Provide the (x, y) coordinate of the cell's center where the given text is located.  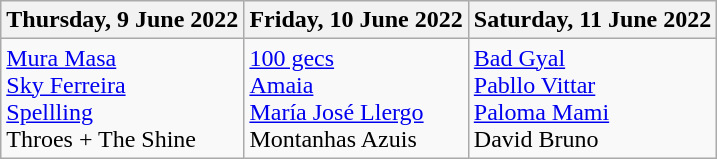
Mura MasaSky FerreiraSpelllingThroes + The Shine (122, 98)
Friday, 10 June 2022 (356, 20)
Saturday, 11 June 2022 (592, 20)
Thursday, 9 June 2022 (122, 20)
100 gecsAmaiaMaría José LlergoMontanhas Azuis (356, 98)
Bad GyalPabllo VittarPaloma MamiDavid Bruno (592, 98)
